Search for the cell housing the specified text and yield its [x, y] center coordinate. 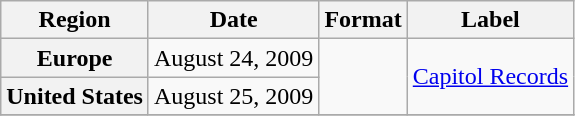
Europe [75, 58]
Label [490, 20]
August 24, 2009 [233, 58]
Capitol Records [490, 77]
United States [75, 96]
Region [75, 20]
August 25, 2009 [233, 96]
Format [363, 20]
Date [233, 20]
